Locate the cell with the specified text and output its [x, y] center coordinate. 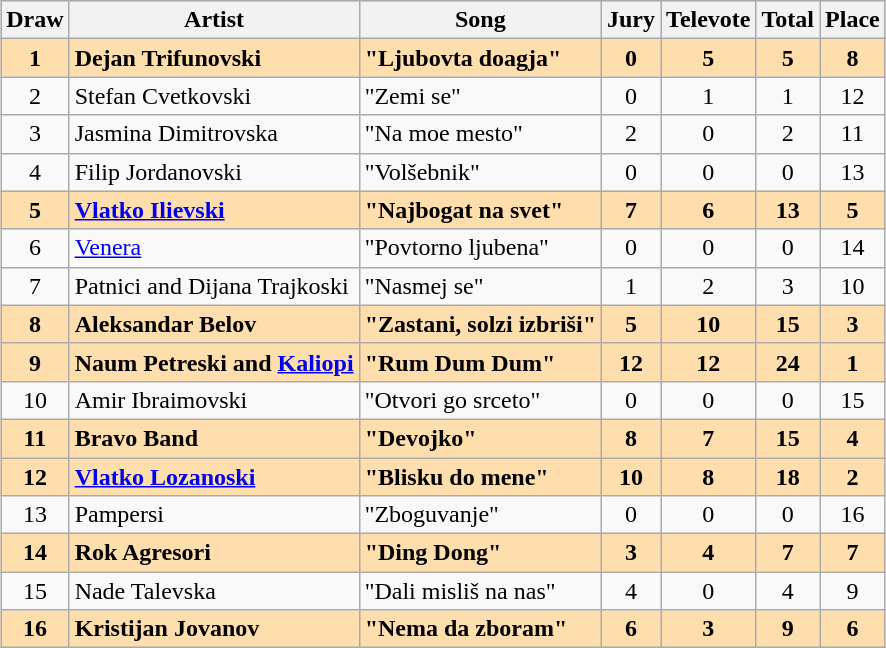
"Otvori go srceto" [480, 400]
18 [788, 477]
24 [788, 362]
"Povtorno ljubena" [480, 248]
Aleksandar Belov [214, 324]
"Na moe mesto" [480, 134]
"Blisku do mene" [480, 477]
Rok Agresori [214, 553]
"Volšebnik" [480, 172]
Artist [214, 20]
Jury [630, 20]
"Ljubovta doagja" [480, 58]
Amir Ibraimovski [214, 400]
"Nema da zboram" [480, 629]
Naum Petreski and Kaliopi [214, 362]
Dejan Trifunovski [214, 58]
Jasmina Dimitrovska [214, 134]
"Devojko" [480, 438]
"Dali misliš na nas" [480, 591]
Kristijan Jovanov [214, 629]
Bravo Band [214, 438]
"Nasmej se" [480, 286]
Song [480, 20]
Pampersi [214, 515]
Nade Talevska [214, 591]
Vlatko Lozanoski [214, 477]
Draw [35, 20]
"Zastani, solzi izbriši" [480, 324]
Stefan Cvetkovski [214, 96]
"Rum Dum Dum" [480, 362]
"Najbogat na svet" [480, 210]
Patnici and Dijana Trajkoski [214, 286]
"Ding Dong" [480, 553]
Place [853, 20]
Vlatko Ilievski [214, 210]
Total [788, 20]
"Zemi se" [480, 96]
Venera [214, 248]
Filip Jordanovski [214, 172]
Televote [708, 20]
"Zboguvanje" [480, 515]
